Output the [X, Y] coordinate of the center of the cell containing the given text.  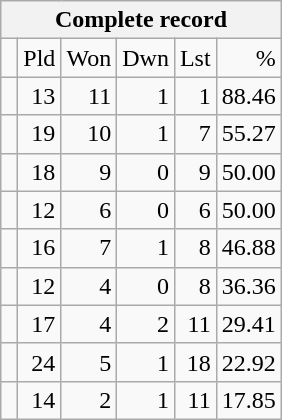
19 [40, 134]
29.41 [248, 324]
17.85 [248, 400]
16 [40, 248]
Won [89, 58]
36.36 [248, 286]
24 [40, 362]
55.27 [248, 134]
22.92 [248, 362]
% [248, 58]
Complete record [141, 20]
10 [89, 134]
Pld [40, 58]
Dwn [146, 58]
Lst [195, 58]
46.88 [248, 248]
17 [40, 324]
13 [40, 96]
14 [40, 400]
88.46 [248, 96]
5 [89, 362]
